Output the (X, Y) coordinate of the center of the cell containing the given text.  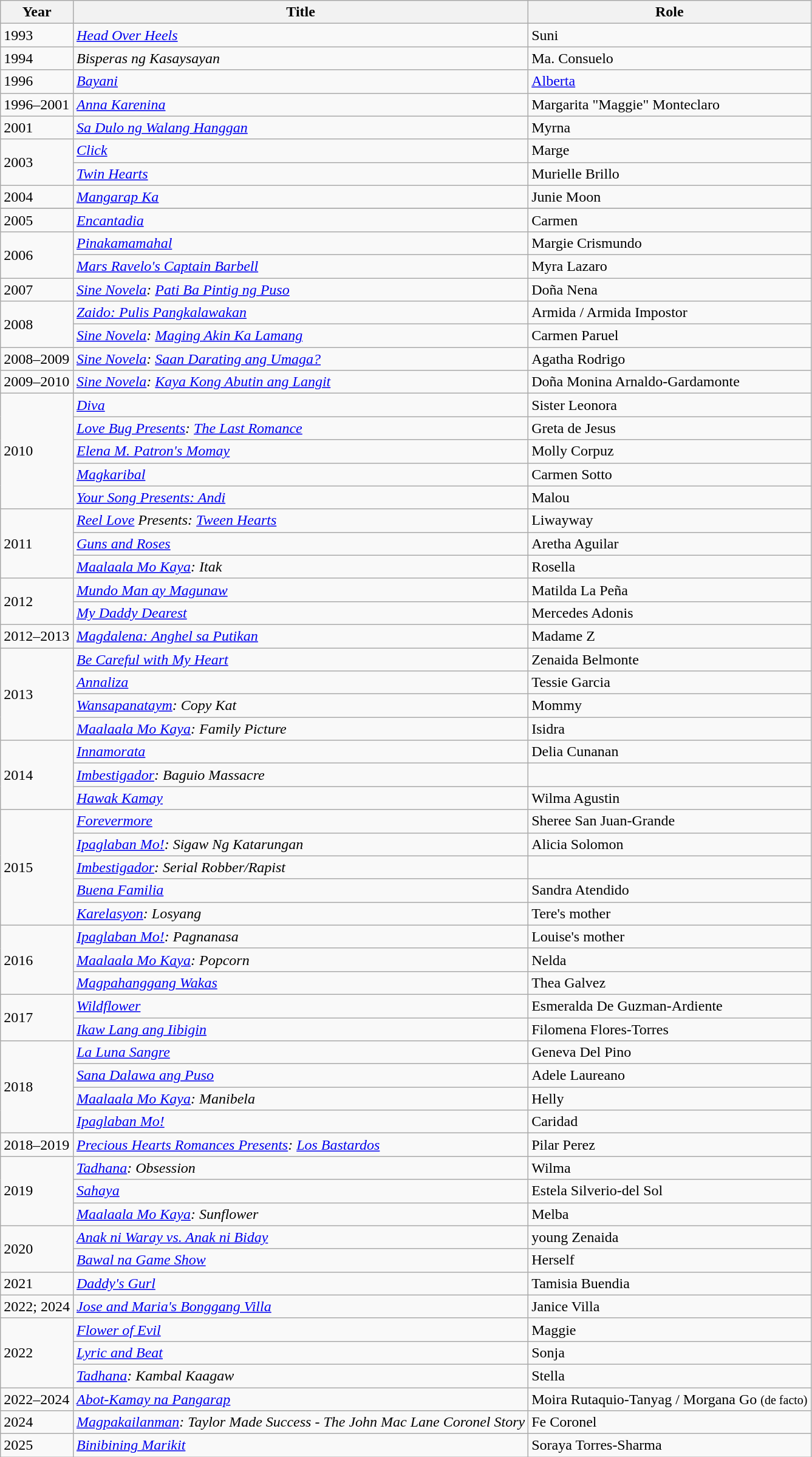
Soraya Torres-Sharma (669, 1445)
Sa Dulo ng Walang Hanggan (300, 128)
Maggie (669, 1329)
Myrna (669, 128)
Melba (669, 1214)
Innamorata (300, 752)
Zaido: Pulis Pangkalawakan (300, 313)
Bisperas ng Kasaysayan (300, 58)
2008–2009 (37, 359)
Stella (669, 1376)
Daddy's Gurl (300, 1283)
Ipaglaban Mo! (300, 1122)
Pilar Perez (669, 1145)
Twin Hearts (300, 174)
Guns and Roses (300, 544)
Head Over Heels (300, 35)
2015 (37, 867)
Fe Coronel (669, 1422)
Reel Love Presents: Tween Hearts (300, 520)
Nelda (669, 960)
Tessie Garcia (669, 683)
Tadhana: Kambal Kaagaw (300, 1376)
2004 (37, 197)
young Zenaida (669, 1237)
Buena Familia (300, 890)
Sine Novela: Kaya Kong Abutin ang Langit (300, 382)
Murielle Brillo (669, 174)
Rosella (669, 567)
2006 (37, 254)
Suni (669, 35)
2024 (37, 1422)
My Daddy Dearest (300, 613)
1994 (37, 58)
Sine Novela: Pati Ba Pintig ng Puso (300, 290)
Margarita "Maggie" Monteclaro (669, 104)
Zenaida Belmonte (669, 659)
Maalaala Mo Kaya: Family Picture (300, 729)
Love Bug Presents: The Last Romance (300, 428)
Maalaala Mo Kaya: Popcorn (300, 960)
Greta de Jesus (669, 428)
Adele Laureano (669, 1076)
Armida / Armida Impostor (669, 313)
Sandra Atendido (669, 890)
2008 (37, 324)
2016 (37, 960)
Tamisia Buendia (669, 1283)
Role (669, 12)
2025 (37, 1445)
Carmen (669, 220)
Mommy (669, 706)
Ipaglaban Mo!: Sigaw Ng Katarungan (300, 844)
Molly Corpuz (669, 451)
2013 (37, 694)
Magpahanggang Wakas (300, 983)
Carmen Sotto (669, 474)
2022; 2024 (37, 1306)
2010 (37, 451)
2020 (37, 1249)
2009–2010 (37, 382)
Geneva Del Pino (669, 1053)
Mangarap Ka (300, 197)
2001 (37, 128)
Pinakamamahal (300, 243)
Junie Moon (669, 197)
2022 (37, 1353)
Janice Villa (669, 1306)
1996–2001 (37, 104)
2012 (37, 601)
Esmeralda De Guzman-Ardiente (669, 1006)
Malou (669, 497)
Annaliza (300, 683)
Thea Galvez (669, 983)
Maalaala Mo Kaya: Sunflower (300, 1214)
2012–2013 (37, 636)
2005 (37, 220)
Click (300, 151)
Estela Silverio-del Sol (669, 1191)
Magpakailanman: Taylor Made Success - The John Mac Lane Coronel Story (300, 1422)
Moira Rutaquio-Tanyag / Morgana Go (de facto) (669, 1399)
Elena M. Patron's Momay (300, 451)
Sana Dalawa ang Puso (300, 1076)
Doña Nena (669, 290)
Binibining Marikit (300, 1445)
Alberta (669, 81)
Lyric and Beat (300, 1353)
Maalaala Mo Kaya: Manibela (300, 1099)
Forevermore (300, 821)
Liwayway (669, 520)
Wilma Agustin (669, 798)
Abot-Kamay na Pangarap (300, 1399)
Tadhana: Obsession (300, 1168)
2018–2019 (37, 1145)
Sahaya (300, 1191)
Bawal na Game Show (300, 1260)
Flower of Evil (300, 1329)
Wansapanataym: Copy Kat (300, 706)
Myra Lazaro (669, 266)
Karelasyon: Losyang (300, 913)
Delia Cunanan (669, 752)
Maalaala Mo Kaya: Itak (300, 567)
Sine Novela: Saan Darating ang Umaga? (300, 359)
2021 (37, 1283)
Magkaribal (300, 474)
La Luna Sangre (300, 1053)
Margie Crismundo (669, 243)
Sonja (669, 1353)
Title (300, 12)
2018 (37, 1087)
Helly (669, 1099)
Madame Z (669, 636)
1993 (37, 35)
Bayani (300, 81)
Caridad (669, 1122)
2022–2024 (37, 1399)
Mercedes Adonis (669, 613)
Louise's mother (669, 937)
Doña Monina Arnaldo-Gardamonte (669, 382)
1996 (37, 81)
2011 (37, 544)
2007 (37, 290)
Tere's mother (669, 913)
Agatha Rodrigo (669, 359)
2017 (37, 1017)
Filomena Flores-Torres (669, 1029)
Aretha Aguilar (669, 544)
Alicia Solomon (669, 844)
Ipaglaban Mo!: Pagnanasa (300, 937)
Diva (300, 405)
Precious Hearts Romances Presents: Los Bastardos (300, 1145)
Marge (669, 151)
Isidra (669, 729)
2014 (37, 775)
Ikaw Lang ang Iibigin (300, 1029)
Carmen Paruel (669, 336)
2019 (37, 1191)
Mars Ravelo's Captain Barbell (300, 266)
Wilma (669, 1168)
Anna Karenina (300, 104)
Mundo Man ay Magunaw (300, 590)
Sheree San Juan-Grande (669, 821)
Sister Leonora (669, 405)
Jose and Maria's Bonggang Villa (300, 1306)
Year (37, 12)
Ma. Consuelo (669, 58)
Imbestigador: Baguio Massacre (300, 775)
Magdalena: Anghel sa Putikan (300, 636)
Your Song Presents: Andi (300, 497)
Hawak Kamay (300, 798)
Sine Novela: Maging Akin Ka Lamang (300, 336)
Be Careful with My Heart (300, 659)
Herself (669, 1260)
Anak ni Waray vs. Anak ni Biday (300, 1237)
2003 (37, 162)
Wildflower (300, 1006)
Encantadia (300, 220)
Matilda La Peña (669, 590)
Imbestigador: Serial Robber/Rapist (300, 867)
